Locate the cell with the specified text and output its [X, Y] center coordinate. 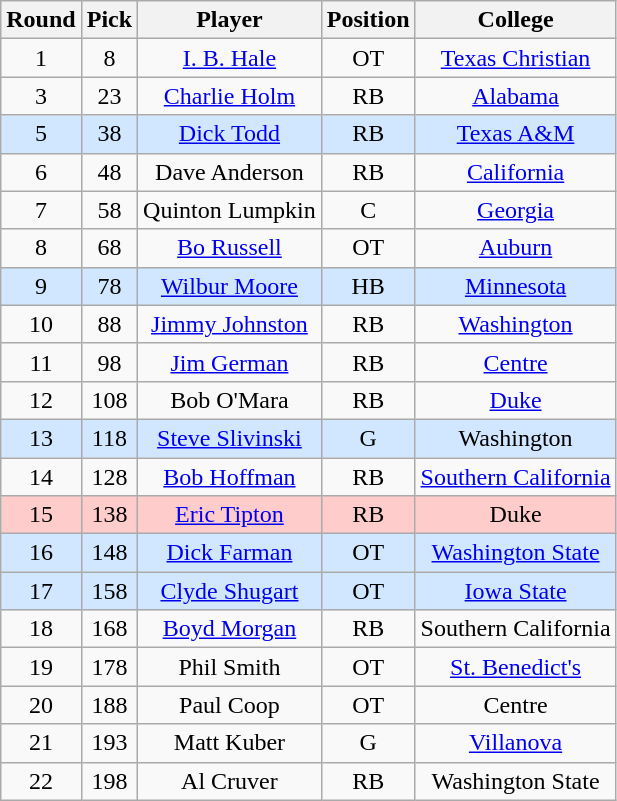
Steve Slivinski [230, 438]
178 [109, 667]
Auburn [516, 248]
Wilbur Moore [230, 286]
16 [41, 553]
17 [41, 591]
158 [109, 591]
Bob Hoffman [230, 477]
5 [41, 134]
Georgia [516, 210]
58 [109, 210]
168 [109, 629]
10 [41, 324]
I. B. Hale [230, 58]
78 [109, 286]
Pick [109, 20]
9 [41, 286]
Dick Todd [230, 134]
19 [41, 667]
Boyd Morgan [230, 629]
148 [109, 553]
Round [41, 20]
13 [41, 438]
108 [109, 400]
Alabama [516, 96]
193 [109, 743]
48 [109, 172]
68 [109, 248]
Phil Smith [230, 667]
1 [41, 58]
38 [109, 134]
15 [41, 515]
Paul Coop [230, 705]
Charlie Holm [230, 96]
Jimmy Johnston [230, 324]
128 [109, 477]
Quinton Lumpkin [230, 210]
188 [109, 705]
Dick Farman [230, 553]
Eric Tipton [230, 515]
Texas Christian [516, 58]
St. Benedict's [516, 667]
Al Cruver [230, 781]
Villanova [516, 743]
C [368, 210]
118 [109, 438]
22 [41, 781]
11 [41, 362]
California [516, 172]
138 [109, 515]
Iowa State [516, 591]
Texas A&M [516, 134]
Dave Anderson [230, 172]
HB [368, 286]
18 [41, 629]
7 [41, 210]
College [516, 20]
Matt Kuber [230, 743]
3 [41, 96]
6 [41, 172]
Position [368, 20]
Bob O'Mara [230, 400]
Clyde Shugart [230, 591]
12 [41, 400]
14 [41, 477]
20 [41, 705]
Bo Russell [230, 248]
88 [109, 324]
21 [41, 743]
198 [109, 781]
Jim German [230, 362]
23 [109, 96]
Minnesota [516, 286]
98 [109, 362]
Player [230, 20]
